Return (x, y) of the center of cell containing provided text 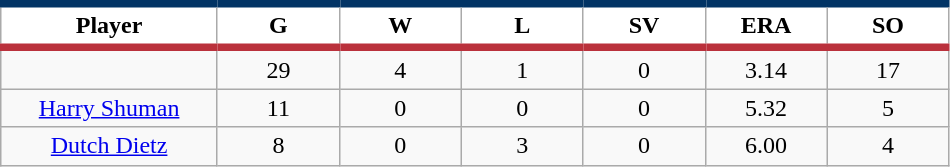
5 (888, 108)
G (278, 26)
6.00 (766, 146)
SO (888, 26)
Dutch Dietz (110, 146)
29 (278, 68)
17 (888, 68)
3.14 (766, 68)
SV (644, 26)
5.32 (766, 108)
1 (522, 68)
Harry Shuman (110, 108)
Player (110, 26)
11 (278, 108)
L (522, 26)
3 (522, 146)
W (400, 26)
ERA (766, 26)
8 (278, 146)
